Find where the given text appears and provide that cell's center as [x, y] coordinate. 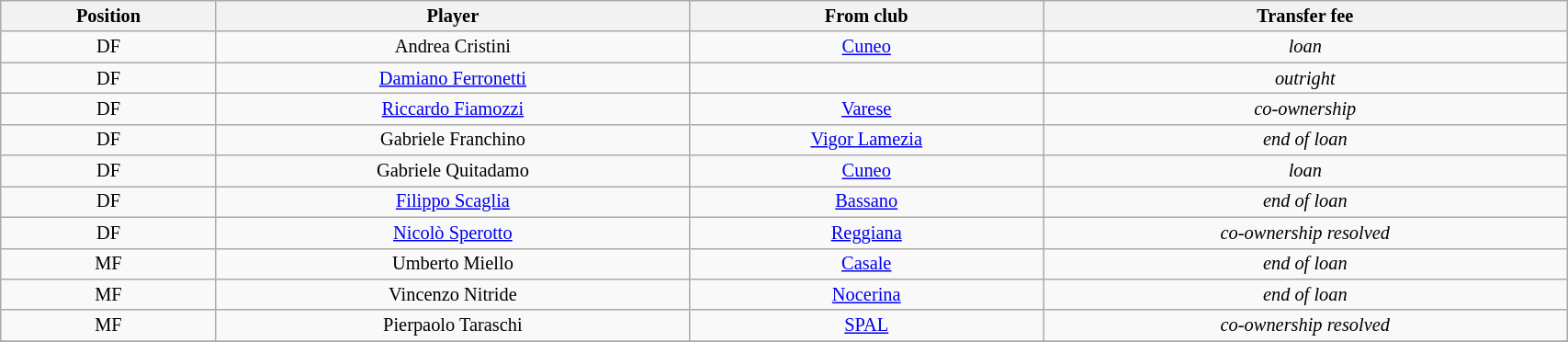
Damiano Ferronetti [452, 78]
Andrea Cristini [452, 47]
Filippo Scaglia [452, 201]
Nicolò Sperotto [452, 233]
Vigor Lamezia [867, 140]
Position [108, 16]
SPAL [867, 325]
Bassano [867, 201]
Player [452, 16]
From club [867, 16]
Gabriele Quitadamo [452, 171]
co-ownership [1305, 108]
Casale [867, 264]
outright [1305, 78]
Riccardo Fiamozzi [452, 108]
Gabriele Franchino [452, 140]
Pierpaolo Taraschi [452, 325]
Varese [867, 108]
Reggiana [867, 233]
Vincenzo Nitride [452, 294]
Umberto Miello [452, 264]
Nocerina [867, 294]
Transfer fee [1305, 16]
